Locate the cell with the specified text and output its [x, y] center coordinate. 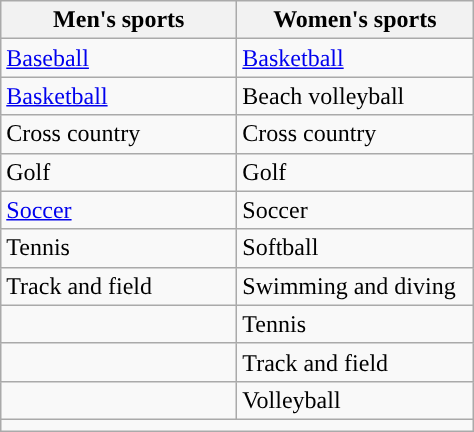
Beach volleyball [355, 96]
Swimming and diving [355, 286]
Volleyball [355, 400]
Women's sports [355, 20]
Baseball [119, 58]
Men's sports [119, 20]
Softball [355, 248]
